Return the [x, y] coordinate for the center point of the cell that contains the specified text.  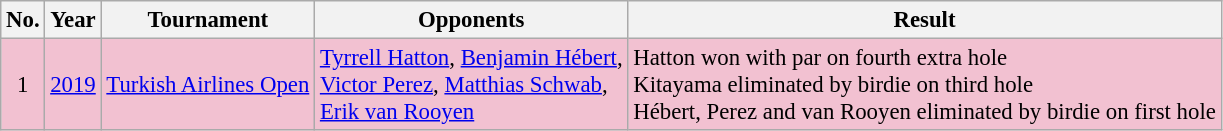
2019 [73, 85]
Tournament [208, 20]
Hatton won with par on fourth extra holeKitayama eliminated by birdie on third holeHébert, Perez and van Rooyen eliminated by birdie on first hole [924, 85]
Year [73, 20]
Tyrrell Hatton, Benjamin Hébert, Victor Perez, Matthias Schwab, Erik van Rooyen [472, 85]
Result [924, 20]
Opponents [472, 20]
Turkish Airlines Open [208, 85]
No. [23, 20]
1 [23, 85]
